Determine the (x, y) coordinate at the center of the cell enclosing the given text.  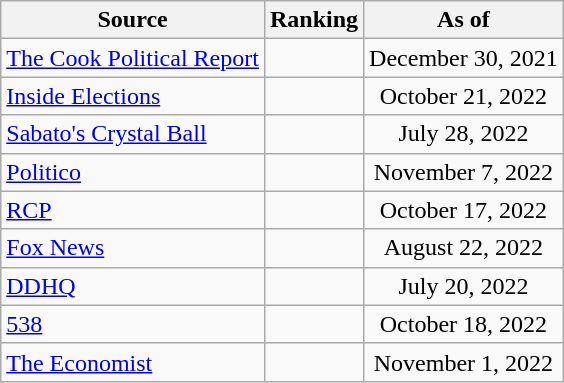
July 28, 2022 (464, 134)
RCP (133, 210)
DDHQ (133, 286)
December 30, 2021 (464, 58)
Inside Elections (133, 96)
July 20, 2022 (464, 286)
October 21, 2022 (464, 96)
October 17, 2022 (464, 210)
Source (133, 20)
Fox News (133, 248)
October 18, 2022 (464, 324)
August 22, 2022 (464, 248)
The Economist (133, 362)
November 7, 2022 (464, 172)
The Cook Political Report (133, 58)
November 1, 2022 (464, 362)
Ranking (314, 20)
Sabato's Crystal Ball (133, 134)
Politico (133, 172)
538 (133, 324)
As of (464, 20)
